Detect which cell encompasses the target text, then output its (X, Y) center coordinate. 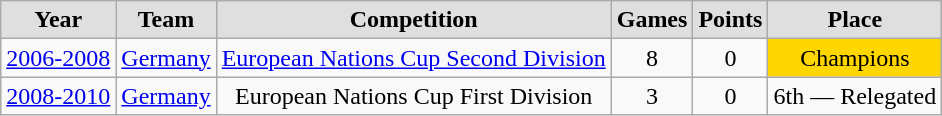
European Nations Cup Second Division (414, 58)
Team (166, 20)
European Nations Cup First Division (414, 96)
Year (58, 20)
6th — Relegated (855, 96)
3 (652, 96)
2006-2008 (58, 58)
Champions (855, 58)
Competition (414, 20)
Place (855, 20)
8 (652, 58)
Games (652, 20)
Points (730, 20)
2008-2010 (58, 96)
